Scan for the cell matching the given text and deliver its (X, Y) coordinate at center. 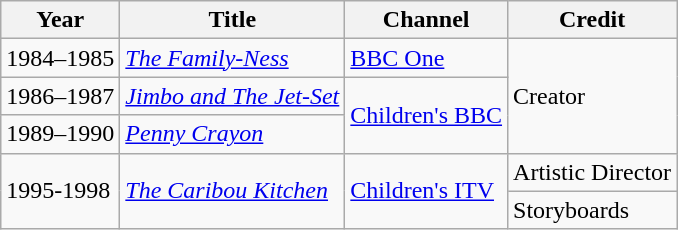
The Caribou Kitchen (232, 191)
1984–1985 (60, 58)
Year (60, 20)
Penny Crayon (232, 134)
Storyboards (592, 210)
Creator (592, 96)
Channel (426, 20)
1995-1998 (60, 191)
BBC One (426, 58)
Children's BBC (426, 115)
Children's ITV (426, 191)
1989–1990 (60, 134)
Jimbo and The Jet-Set (232, 96)
Credit (592, 20)
Artistic Director (592, 172)
The Family-Ness (232, 58)
1986–1987 (60, 96)
Title (232, 20)
